Locate the cell with the specified text and output its (x, y) center coordinate. 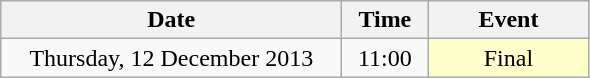
Final (508, 58)
Event (508, 20)
11:00 (385, 58)
Time (385, 20)
Date (172, 20)
Thursday, 12 December 2013 (172, 58)
